Provide the (X, Y) coordinate of the cell's center where the given text is located.  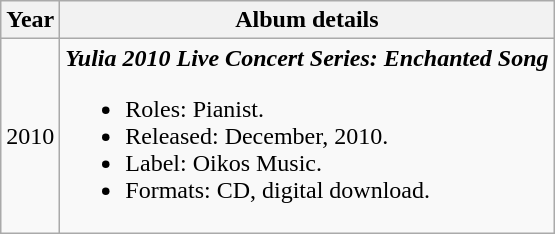
2010 (30, 136)
Yulia 2010 Live Concert Series: Enchanted SongRoles: Pianist.Released: December, 2010.Label: Oikos Music.Formats: CD, digital download. (307, 136)
Album details (307, 20)
Year (30, 20)
